Extract the (X, Y) coordinate from the center of the cell holding the provided text.  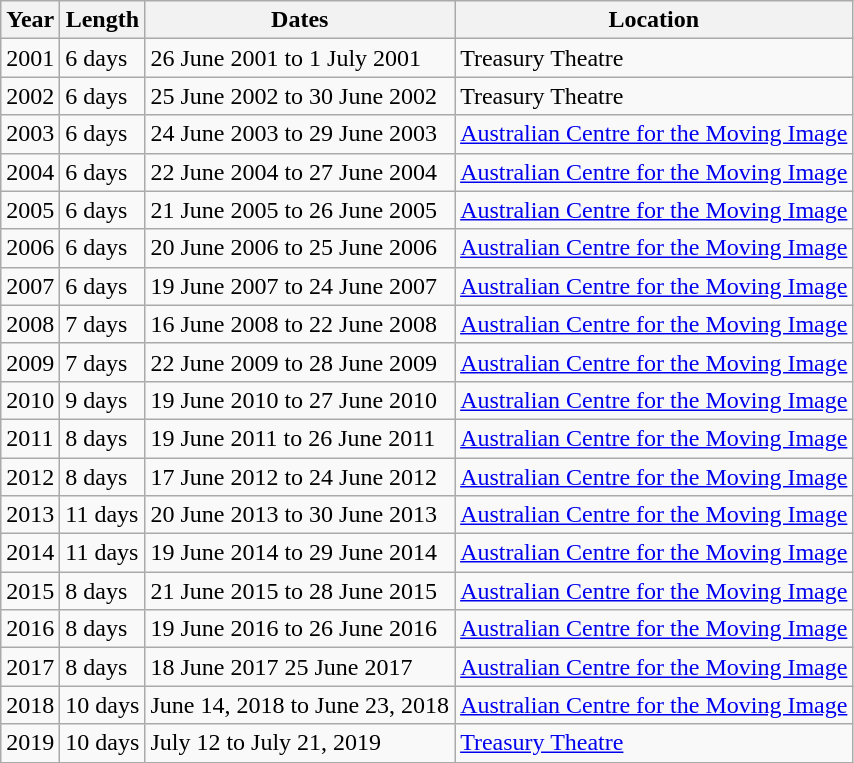
22 June 2004 to 27 June 2004 (300, 172)
2015 (30, 591)
22 June 2009 to 28 June 2009 (300, 362)
21 June 2005 to 26 June 2005 (300, 210)
Length (102, 20)
2012 (30, 477)
2017 (30, 667)
July 12 to July 21, 2019 (300, 743)
19 June 2007 to 24 June 2007 (300, 286)
2003 (30, 134)
2004 (30, 172)
16 June 2008 to 22 June 2008 (300, 324)
9 days (102, 400)
2019 (30, 743)
24 June 2003 to 29 June 2003 (300, 134)
Dates (300, 20)
18 June 2017 25 June 2017 (300, 667)
2002 (30, 96)
2007 (30, 286)
20 June 2006 to 25 June 2006 (300, 248)
2011 (30, 438)
25 June 2002 to 30 June 2002 (300, 96)
17 June 2012 to 24 June 2012 (300, 477)
2014 (30, 553)
2016 (30, 629)
2009 (30, 362)
Year (30, 20)
2006 (30, 248)
June 14, 2018 to June 23, 2018 (300, 705)
2013 (30, 515)
Location (654, 20)
21 June 2015 to 28 June 2015 (300, 591)
19 June 2010 to 27 June 2010 (300, 400)
2008 (30, 324)
19 June 2011 to 26 June 2011 (300, 438)
26 June 2001 to 1 July 2001 (300, 58)
20 June 2013 to 30 June 2013 (300, 515)
2018 (30, 705)
19 June 2016 to 26 June 2016 (300, 629)
2010 (30, 400)
19 June 2014 to 29 June 2014 (300, 553)
2001 (30, 58)
2005 (30, 210)
